Detect which cell encompasses the target text, then output its (X, Y) center coordinate. 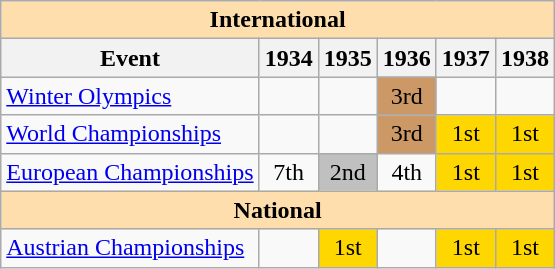
Austrian Championships (130, 248)
1935 (348, 58)
2nd (348, 172)
1937 (466, 58)
4th (406, 172)
International (278, 20)
European Championships (130, 172)
7th (288, 172)
1934 (288, 58)
Winter Olympics (130, 96)
1936 (406, 58)
Event (130, 58)
1938 (524, 58)
World Championships (130, 134)
National (278, 210)
